Search for the cell housing the specified text and yield its [X, Y] center coordinate. 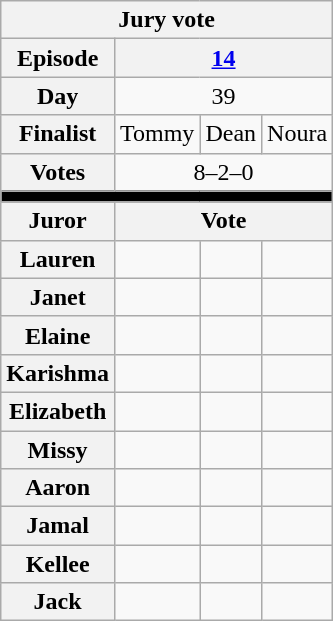
Elaine [58, 335]
Missy [58, 449]
Kellee [58, 564]
Karishma [58, 373]
Jack [58, 602]
Janet [58, 297]
Elizabeth [58, 411]
Votes [58, 172]
Lauren [58, 259]
Jamal [58, 526]
14 [223, 58]
39 [223, 96]
Dean [231, 134]
Aaron [58, 488]
8–2–0 [223, 172]
Jury vote [167, 20]
Noura [298, 134]
Juror [58, 221]
Tommy [156, 134]
Vote [223, 221]
Day [58, 96]
Finalist [58, 134]
Episode [58, 58]
